Find where the given text appears and provide that cell's center as (X, Y) coordinate. 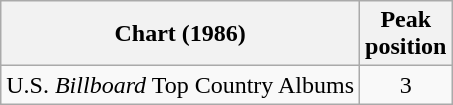
3 (406, 85)
Peakposition (406, 34)
U.S. Billboard Top Country Albums (180, 85)
Chart (1986) (180, 34)
